Determine the [X, Y] coordinate at the center of the cell enclosing the given text.  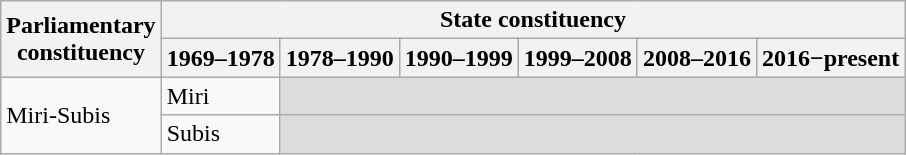
Miri [220, 96]
Parliamentaryconstituency [81, 39]
Subis [220, 134]
2016−present [830, 58]
Miri-Subis [81, 115]
1999–2008 [578, 58]
1978–1990 [340, 58]
2008–2016 [696, 58]
1969–1978 [220, 58]
State constituency [533, 20]
1990–1999 [458, 58]
